Scan for the cell matching the given text and deliver its (x, y) coordinate at center. 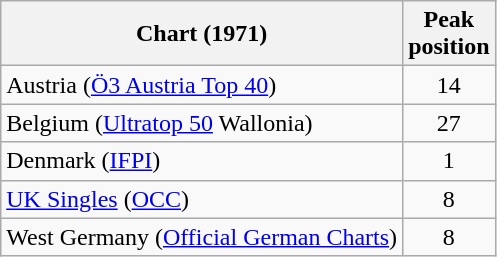
West Germany (Official German Charts) (202, 237)
Chart (1971) (202, 34)
Peakposition (449, 34)
27 (449, 123)
14 (449, 85)
Belgium (Ultratop 50 Wallonia) (202, 123)
UK Singles (OCC) (202, 199)
1 (449, 161)
Austria (Ö3 Austria Top 40) (202, 85)
Denmark (IFPI) (202, 161)
